Output the (X, Y) coordinate of the center of the cell containing the given text.  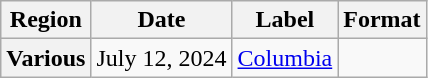
Format (382, 20)
Label (285, 20)
Columbia (285, 58)
Date (162, 20)
Various (46, 58)
July 12, 2024 (162, 58)
Region (46, 20)
